Output the [x, y] coordinate of the center of the cell containing the given text.  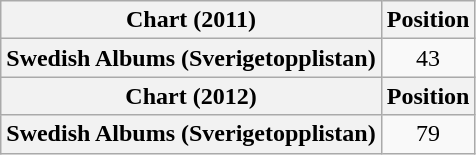
Chart (2011) [191, 20]
79 [428, 134]
Chart (2012) [191, 96]
43 [428, 58]
